Return (x, y) of the center of cell containing provided text 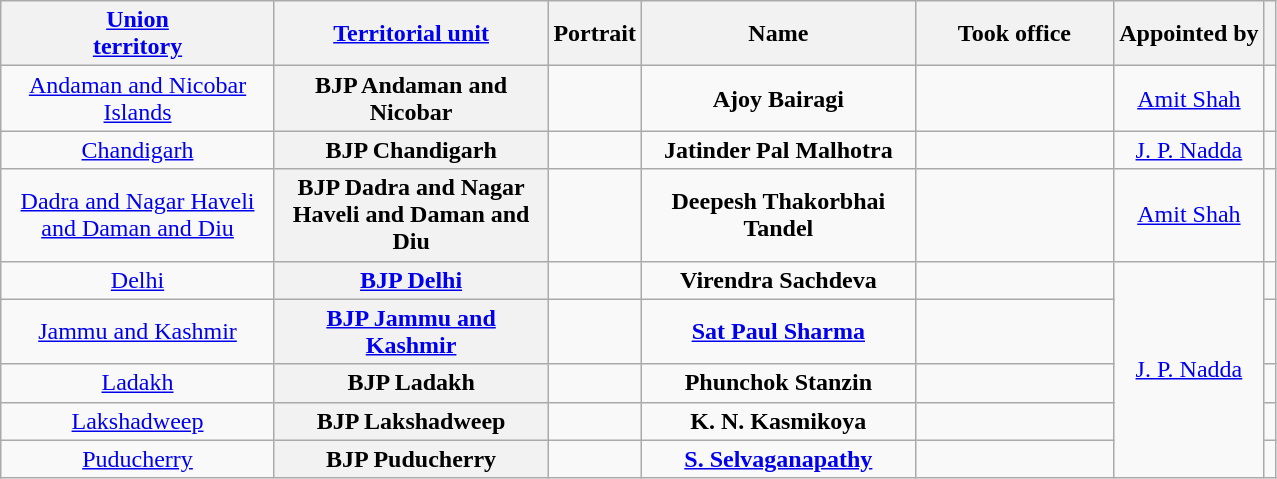
BJP Chandigarh (411, 150)
Phunchok Stanzin (779, 383)
BJP Puducherry (411, 459)
Name (779, 34)
S. Selvaganapathy (779, 459)
Sat Paul Sharma (779, 332)
BJP Dadra and Nagar Haveli and Daman and Diu (411, 215)
Deepesh Thakorbhai Tandel (779, 215)
Took office (1014, 34)
BJP Lakshadweep (411, 421)
Portrait (595, 34)
Virendra Sachdeva (779, 280)
Andaman and Nicobar Islands (138, 98)
Appointed by (1189, 34)
Delhi (138, 280)
Ajoy Bairagi (779, 98)
BJP Jammu and Kashmir (411, 332)
Ladakh (138, 383)
Puducherry (138, 459)
Dadra and Nagar Haveli and Daman and Diu (138, 215)
BJP Andaman and Nicobar (411, 98)
Jatinder Pal Malhotra (779, 150)
Jammu and Kashmir (138, 332)
K. N. Kasmikoya (779, 421)
Lakshadweep (138, 421)
Unionterritory (138, 34)
Chandigarh (138, 150)
BJP Delhi (411, 280)
BJP Ladakh (411, 383)
Territorial unit (411, 34)
